Output the (X, Y) coordinate of the center of the cell containing the given text.  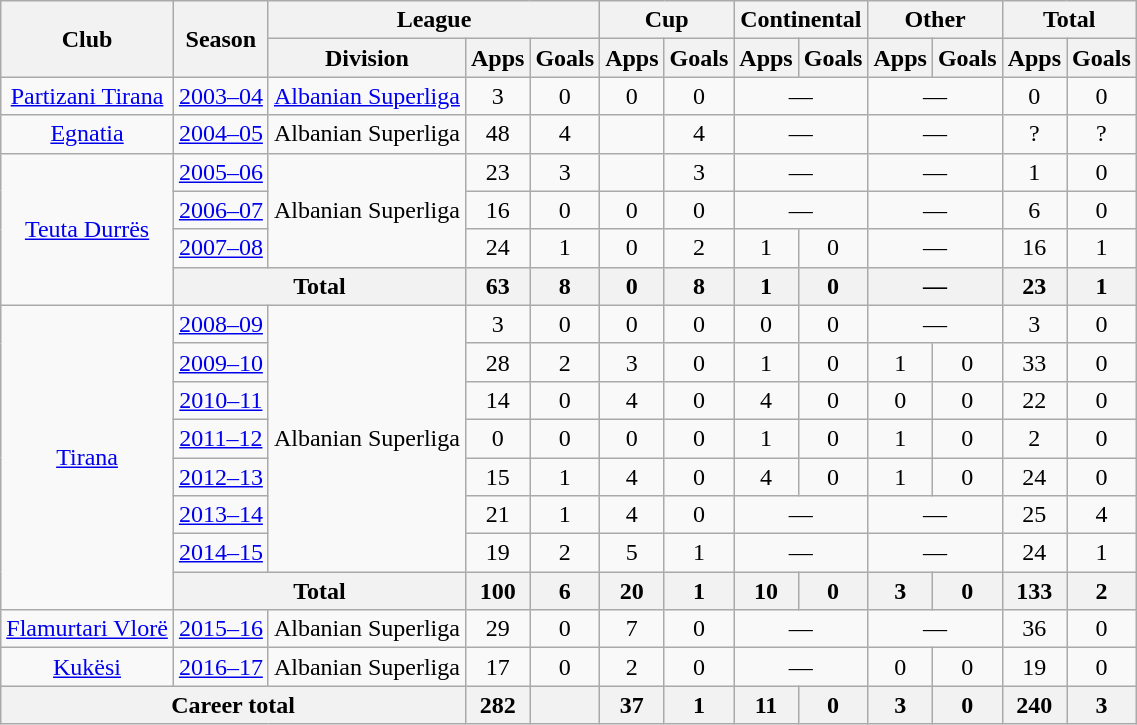
282 (497, 705)
Partizani Tirana (88, 96)
2005–06 (220, 172)
21 (497, 515)
Teuta Durrës (88, 229)
2008–09 (220, 324)
20 (632, 591)
10 (766, 591)
100 (497, 591)
14 (497, 400)
2016–17 (220, 667)
Career total (234, 705)
2003–04 (220, 96)
2004–05 (220, 134)
48 (497, 134)
2006–07 (220, 210)
Kukësi (88, 667)
17 (497, 667)
133 (1034, 591)
5 (632, 553)
15 (497, 477)
29 (497, 629)
Other (935, 20)
2009–10 (220, 362)
Continental (801, 20)
League (434, 20)
2011–12 (220, 438)
33 (1034, 362)
Division (366, 58)
Flamurtari Vlorë (88, 629)
37 (632, 705)
63 (497, 286)
240 (1034, 705)
2013–14 (220, 515)
2014–15 (220, 553)
2015–16 (220, 629)
2012–13 (220, 477)
Season (220, 39)
2010–11 (220, 400)
Cup (667, 20)
7 (632, 629)
28 (497, 362)
22 (1034, 400)
Egnatia (88, 134)
11 (766, 705)
36 (1034, 629)
Tirana (88, 457)
2007–08 (220, 248)
Club (88, 39)
25 (1034, 515)
